Provide the [X, Y] coordinate of the cell's center where the given text is located.  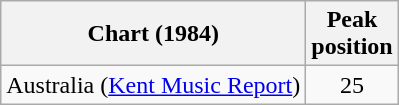
25 [352, 85]
Peakposition [352, 34]
Australia (Kent Music Report) [154, 85]
Chart (1984) [154, 34]
